Pinpoint the cell where the given text exists, returning its (x, y) midpoint coordinate. 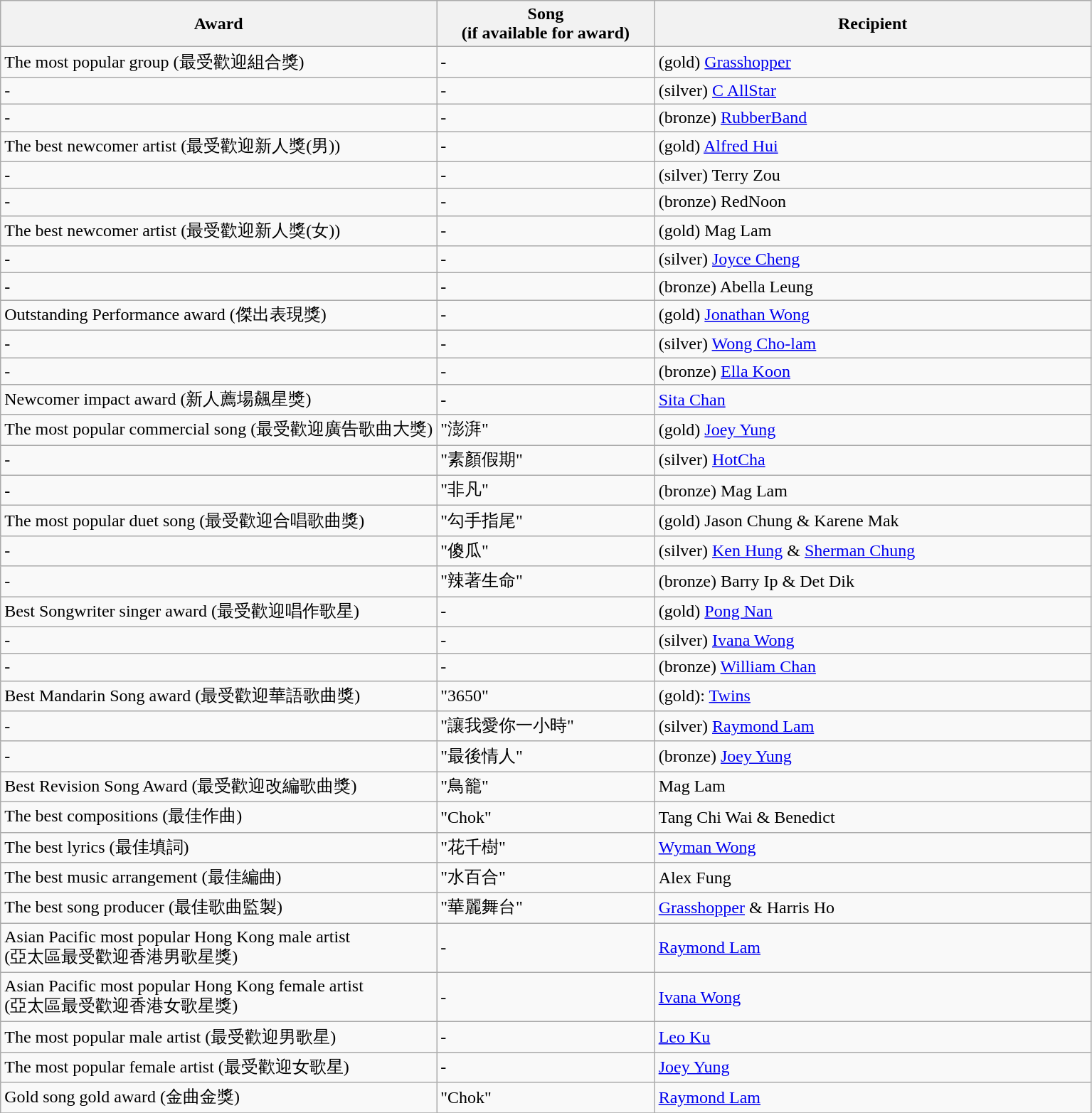
(bronze) RedNoon (872, 202)
(gold) Joey Yung (872, 430)
"勾手指尾" (546, 521)
The best compositions (最佳作曲) (219, 816)
Wyman Wong (872, 848)
(silver) Wong Cho-lam (872, 344)
Award (219, 24)
Joey Yung (872, 1067)
(bronze) RubberBand (872, 117)
Asian Pacific most popular Hong Kong female artist(亞太區最受歡迎香港女歌星獎) (219, 997)
(gold) Mag Lam (872, 230)
The best song producer (最佳歌曲監製) (219, 907)
Song(if available for award) (546, 24)
The most popular duet song (最受歡迎合唱歌曲獎) (219, 521)
"讓我愛你一小時" (546, 727)
The best music arrangement (最佳編曲) (219, 878)
(bronze) Ella Koon (872, 371)
Outstanding Performance award (傑出表現獎) (219, 316)
Best Songwriter singer award (最受歡迎唱作歌星) (219, 612)
Newcomer impact award (新人薦場飆星獎) (219, 400)
"鳥籠" (546, 787)
"3650" (546, 696)
The best lyrics (最佳填詞) (219, 848)
Gold song gold award (金曲金獎) (219, 1098)
(bronze) Mag Lam (872, 491)
(silver) Joyce Cheng (872, 260)
The best newcomer artist (最受歡迎新人獎(男)) (219, 147)
Sita Chan (872, 400)
(gold) Jonathan Wong (872, 316)
(silver) Terry Zou (872, 175)
(bronze) Abella Leung (872, 287)
Best Revision Song Award (最受歡迎改編歌曲獎) (219, 787)
Recipient (872, 24)
(silver) C AllStar (872, 90)
"辣著生命" (546, 582)
"花千樹" (546, 848)
(silver) Ken Hung & Sherman Chung (872, 550)
(silver) Raymond Lam (872, 727)
"最後情人" (546, 757)
Asian Pacific most popular Hong Kong male artist(亞太區最受歡迎香港男歌星獎) (219, 948)
"素顏假期" (546, 461)
"非凡" (546, 491)
"澎湃" (546, 430)
The most popular male artist (最受歡迎男歌星) (219, 1037)
The most popular commercial song (最受歡迎廣告歌曲大獎) (219, 430)
Best Mandarin Song award (最受歡迎華語歌曲獎) (219, 696)
Tang Chi Wai & Benedict (872, 816)
(bronze) William Chan (872, 667)
(gold) Jason Chung & Karene Mak (872, 521)
(gold) Grasshopper (872, 63)
"傻瓜" (546, 550)
(bronze) Barry Ip & Det Dik (872, 582)
(gold) Alfred Hui (872, 147)
Alex Fung (872, 878)
The most popular group (最受歡迎組合獎) (219, 63)
Mag Lam (872, 787)
(silver) HotCha (872, 461)
Ivana Wong (872, 997)
"水百合" (546, 878)
"華麗舞台" (546, 907)
The most popular female artist (最受歡迎女歌星) (219, 1067)
(gold): Twins (872, 696)
(bronze) Joey Yung (872, 757)
(gold) Pong Nan (872, 612)
(silver) Ivana Wong (872, 640)
The best newcomer artist (最受歡迎新人獎(女)) (219, 230)
Leo Ku (872, 1037)
Grasshopper & Harris Ho (872, 907)
